Search for the cell housing the specified text and yield its (x, y) center coordinate. 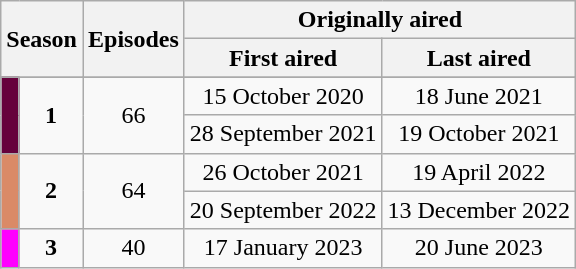
64 (133, 191)
18 June 2021 (479, 96)
2 (50, 191)
1 (50, 115)
19 October 2021 (479, 134)
Originally aired (380, 20)
19 April 2022 (479, 172)
17 January 2023 (283, 248)
28 September 2021 (283, 134)
40 (133, 248)
20 September 2022 (283, 210)
Season (42, 39)
3 (50, 248)
Last aired (479, 58)
20 June 2023 (479, 248)
13 December 2022 (479, 210)
66 (133, 115)
First aired (283, 58)
15 October 2020 (283, 96)
Episodes (133, 39)
26 October 2021 (283, 172)
